Pinpoint the cell where the given text exists, returning its (X, Y) midpoint coordinate. 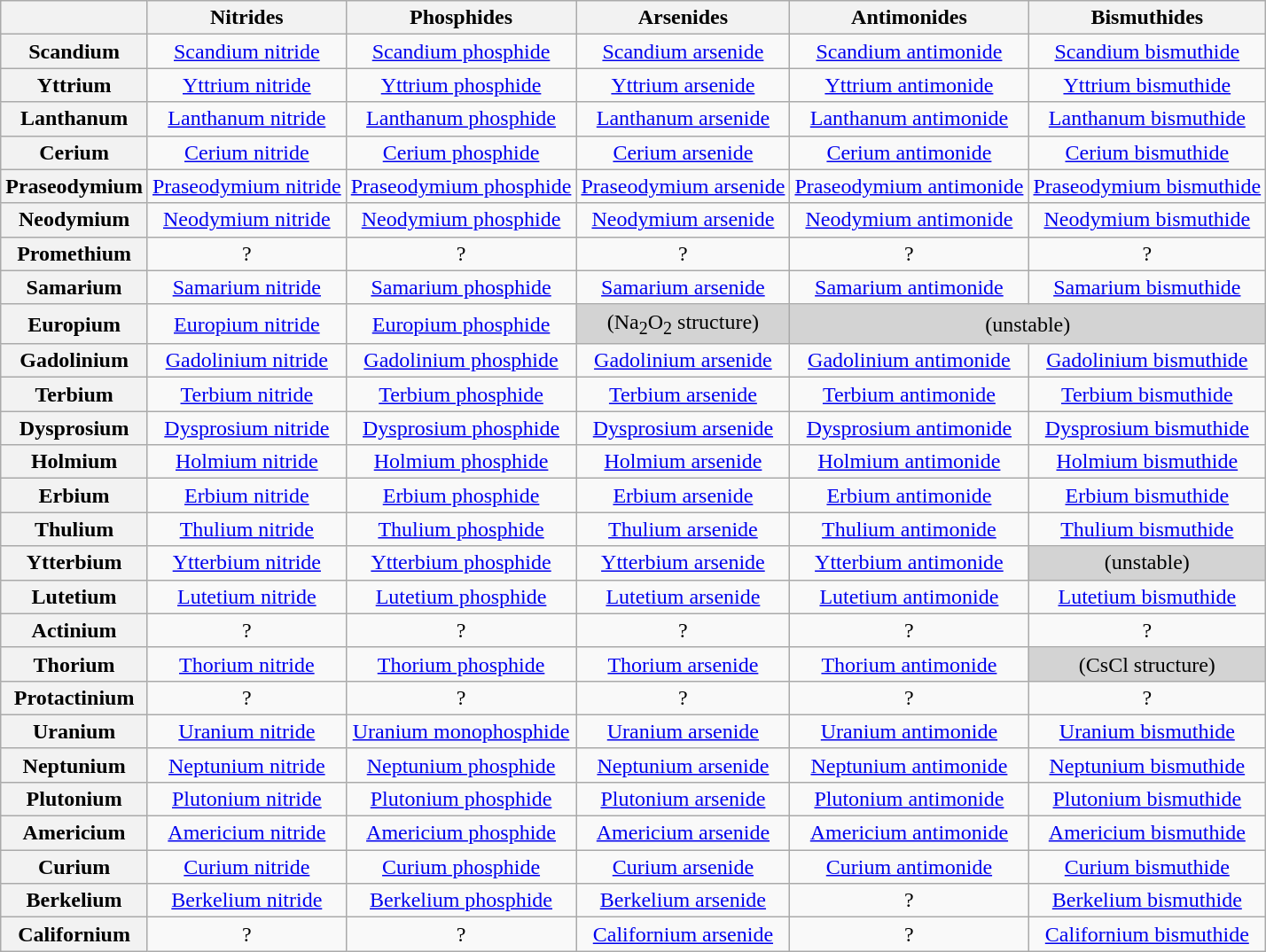
Lanthanum (74, 119)
Plutonium nitride (246, 799)
Ytterbium nitride (246, 563)
Lanthanum bismuthide (1147, 119)
(CsCl structure) (1147, 664)
Neptunium antimonide (910, 765)
Dysprosium nitride (246, 428)
Cerium bismuthide (1147, 152)
Lanthanum phosphide (461, 119)
Californium bismuthide (1147, 934)
Lutetium (74, 597)
Curium (74, 867)
Scandium nitride (246, 51)
Holmium bismuthide (1147, 462)
Americium bismuthide (1147, 833)
Thulium antimonide (910, 529)
Dysprosium bismuthide (1147, 428)
Berkelium (74, 901)
Erbium (74, 496)
Terbium bismuthide (1147, 394)
Americium antimonide (910, 833)
Gadolinium bismuthide (1147, 361)
Praseodymium arsenide (683, 186)
Samarium arsenide (683, 287)
Lanthanum antimonide (910, 119)
Scandium (74, 51)
Lanthanum nitride (246, 119)
Neodymium (74, 220)
Ytterbium (74, 563)
Dysprosium arsenide (683, 428)
Curium nitride (246, 867)
Yttrium antimonide (910, 85)
Gadolinium phosphide (461, 361)
Yttrium bismuthide (1147, 85)
Californium (74, 934)
Thulium nitride (246, 529)
(Na2O2 structure) (683, 324)
Cerium antimonide (910, 152)
Uranium antimonide (910, 731)
Phosphides (461, 18)
Americium nitride (246, 833)
Holmium arsenide (683, 462)
Neodymium bismuthide (1147, 220)
Dysprosium (74, 428)
Neptunium phosphide (461, 765)
Erbium phosphide (461, 496)
Erbium nitride (246, 496)
Thorium nitride (246, 664)
Holmium nitride (246, 462)
Thorium (74, 664)
Samarium antimonide (910, 287)
Yttrium nitride (246, 85)
Samarium nitride (246, 287)
Arsenides (683, 18)
Terbium arsenide (683, 394)
Holmium (74, 462)
Europium nitride (246, 324)
Lutetium arsenide (683, 597)
Praseodymium nitride (246, 186)
Plutonium (74, 799)
Americium arsenide (683, 833)
Berkelium arsenide (683, 901)
Bismuthides (1147, 18)
Neodymium nitride (246, 220)
Uranium bismuthide (1147, 731)
Praseodymium (74, 186)
Dysprosium antimonide (910, 428)
Curium antimonide (910, 867)
Actinium (74, 630)
Neodymium arsenide (683, 220)
Europium phosphide (461, 324)
Thulium bismuthide (1147, 529)
Cerium (74, 152)
Neptunium nitride (246, 765)
Yttrium phosphide (461, 85)
Holmium antimonide (910, 462)
Scandium bismuthide (1147, 51)
Cerium phosphide (461, 152)
Californium arsenide (683, 934)
Holmium phosphide (461, 462)
Neodymium phosphide (461, 220)
Praseodymium antimonide (910, 186)
Thorium arsenide (683, 664)
Terbium antimonide (910, 394)
Cerium arsenide (683, 152)
Uranium monophosphide (461, 731)
Plutonium arsenide (683, 799)
Neptunium arsenide (683, 765)
Praseodymium phosphide (461, 186)
Americium (74, 833)
Dysprosium phosphide (461, 428)
Samarium phosphide (461, 287)
Protactinium (74, 698)
Scandium antimonide (910, 51)
Scandium phosphide (461, 51)
Curium phosphide (461, 867)
Promethium (74, 254)
Curium bismuthide (1147, 867)
Lanthanum arsenide (683, 119)
Scandium arsenide (683, 51)
Yttrium (74, 85)
Berkelium phosphide (461, 901)
Thulium (74, 529)
Plutonium antimonide (910, 799)
Terbium nitride (246, 394)
Uranium nitride (246, 731)
Erbium bismuthide (1147, 496)
Erbium antimonide (910, 496)
Thorium phosphide (461, 664)
Terbium phosphide (461, 394)
Lutetium phosphide (461, 597)
Thorium antimonide (910, 664)
Europium (74, 324)
Thulium phosphide (461, 529)
Thulium arsenide (683, 529)
Berkelium bismuthide (1147, 901)
Erbium arsenide (683, 496)
Gadolinium nitride (246, 361)
Cerium nitride (246, 152)
Uranium (74, 731)
Gadolinium arsenide (683, 361)
Praseodymium bismuthide (1147, 186)
Berkelium nitride (246, 901)
Gadolinium (74, 361)
Neodymium antimonide (910, 220)
Uranium arsenide (683, 731)
Samarium (74, 287)
Plutonium phosphide (461, 799)
Lutetium nitride (246, 597)
Lutetium bismuthide (1147, 597)
Yttrium arsenide (683, 85)
Antimonides (910, 18)
Plutonium bismuthide (1147, 799)
Ytterbium antimonide (910, 563)
Neptunium (74, 765)
Nitrides (246, 18)
Neptunium bismuthide (1147, 765)
Americium phosphide (461, 833)
Lutetium antimonide (910, 597)
Curium arsenide (683, 867)
Ytterbium arsenide (683, 563)
Ytterbium phosphide (461, 563)
Terbium (74, 394)
Samarium bismuthide (1147, 287)
Gadolinium antimonide (910, 361)
